Scan for the cell matching the given text and deliver its [x, y] coordinate at center. 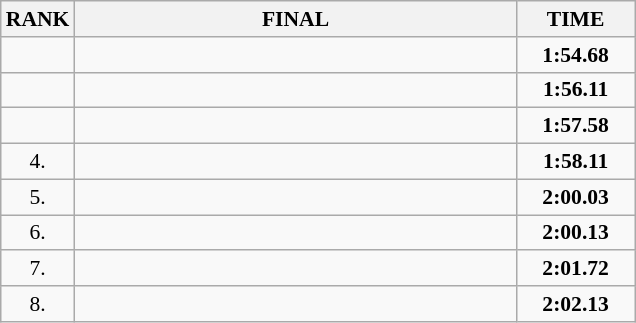
TIME [576, 19]
1:58.11 [576, 162]
FINAL [295, 19]
2:00.13 [576, 233]
8. [38, 304]
1:57.58 [576, 126]
7. [38, 269]
1:56.11 [576, 90]
4. [38, 162]
2:00.03 [576, 197]
5. [38, 197]
RANK [38, 19]
2:02.13 [576, 304]
6. [38, 233]
1:54.68 [576, 55]
2:01.72 [576, 269]
